Scan for the cell matching the given text and deliver its (x, y) coordinate at center. 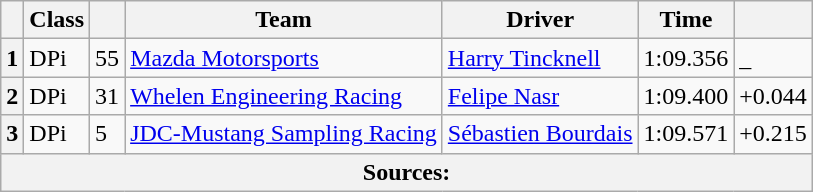
55 (108, 58)
1:09.571 (686, 134)
Felipe Nasr (540, 96)
2 (12, 96)
Sources: (407, 172)
Harry Tincknell (540, 58)
Driver (540, 20)
Sébastien Bourdais (540, 134)
31 (108, 96)
Whelen Engineering Racing (284, 96)
Team (284, 20)
Mazda Motorsports (284, 58)
1 (12, 58)
5 (108, 134)
+0.215 (774, 134)
Class (57, 20)
1:09.356 (686, 58)
1:09.400 (686, 96)
_ (774, 58)
JDC-Mustang Sampling Racing (284, 134)
Time (686, 20)
3 (12, 134)
+0.044 (774, 96)
